Output the (X, Y) coordinate of the center of the cell containing the given text.  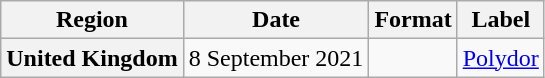
Region (92, 20)
Label (500, 20)
Format (413, 20)
Date (276, 20)
8 September 2021 (276, 58)
Polydor (500, 58)
United Kingdom (92, 58)
